Return the (x, y) coordinate for the center point of the cell that contains the specified text.  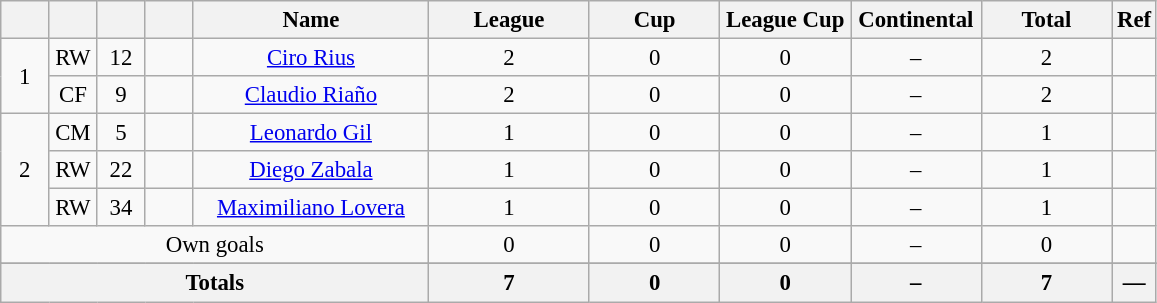
Diego Zabala (311, 170)
Maximiliano Lovera (311, 208)
Total (1046, 20)
Continental (916, 20)
League (510, 20)
22 (121, 170)
Cup (654, 20)
Own goals (215, 245)
CF (73, 95)
League Cup (786, 20)
Name (311, 20)
12 (121, 58)
Leonardo Gil (311, 133)
CM (73, 133)
9 (121, 95)
Ref (1134, 20)
Ciro Rius (311, 58)
34 (121, 208)
Totals (215, 283)
— (1134, 283)
5 (121, 133)
Claudio Riaño (311, 95)
